Extract the [X, Y] coordinate from the center of the cell holding the provided text.  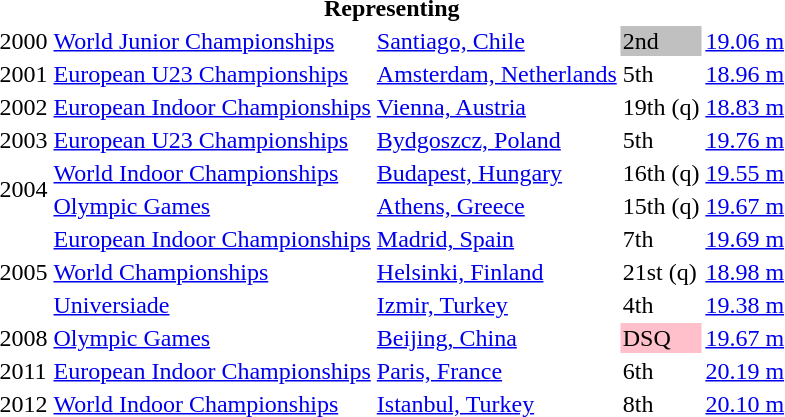
21st (q) [661, 272]
19th (q) [661, 107]
World Junior Championships [212, 41]
7th [661, 239]
World Indoor Championships [212, 173]
Paris, France [496, 371]
4th [661, 305]
2nd [661, 41]
Athens, Greece [496, 206]
6th [661, 371]
Beijing, China [496, 338]
15th (q) [661, 206]
Amsterdam, Netherlands [496, 74]
Madrid, Spain [496, 239]
World Championships [212, 272]
Santiago, Chile [496, 41]
Budapest, Hungary [496, 173]
Helsinki, Finland [496, 272]
Izmir, Turkey [496, 305]
16th (q) [661, 173]
DSQ [661, 338]
Universiade [212, 305]
Bydgoszcz, Poland [496, 140]
Vienna, Austria [496, 107]
